Determine the (X, Y) coordinate at the center of the cell enclosing the given text.  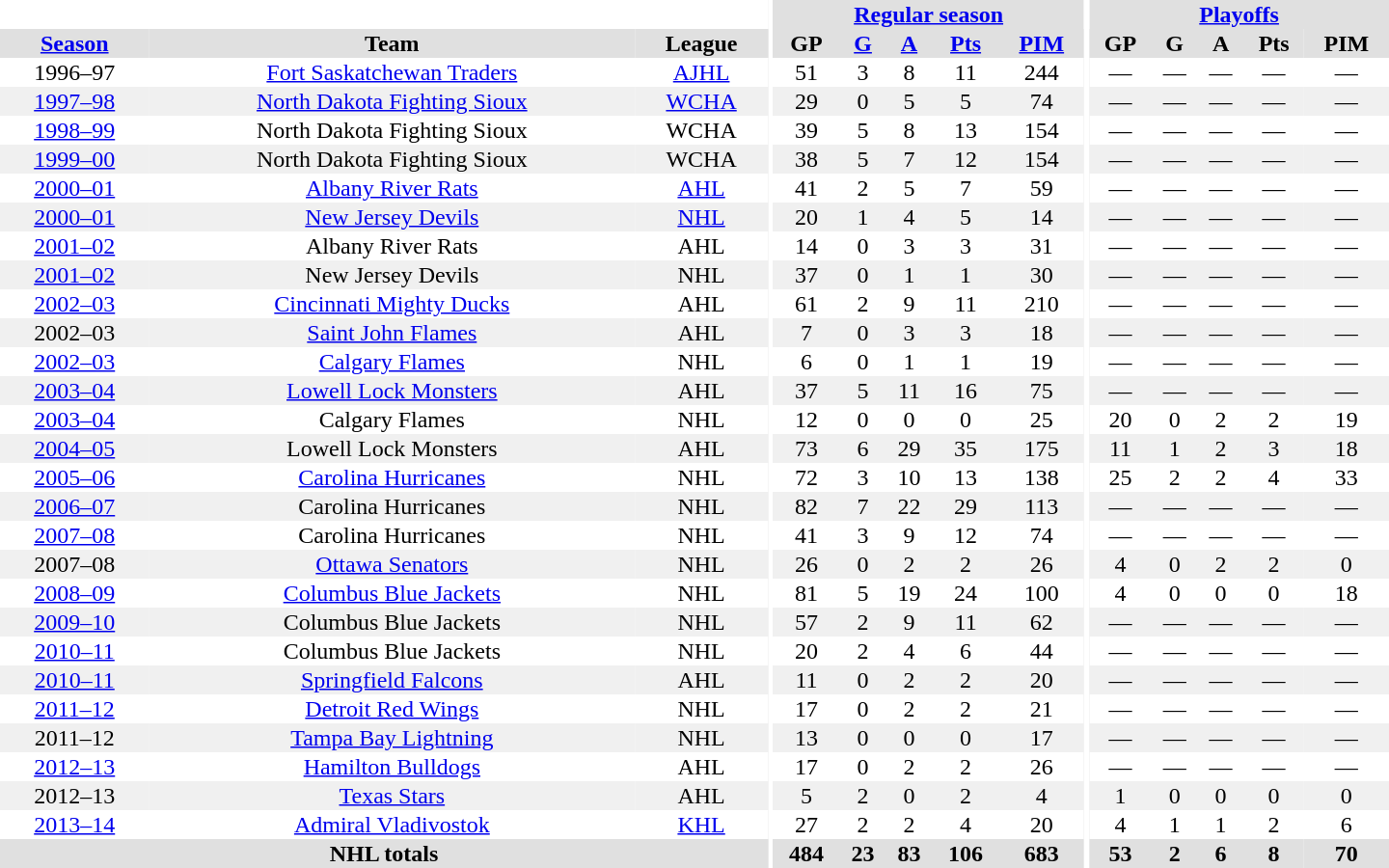
75 (1042, 391)
22 (910, 506)
138 (1042, 477)
Tampa Bay Lightning (392, 738)
24 (965, 593)
33 (1347, 477)
League (701, 43)
244 (1042, 72)
Regular season (928, 14)
53 (1120, 854)
70 (1347, 854)
Team (392, 43)
82 (806, 506)
72 (806, 477)
27 (806, 825)
Cincinnati Mighty Ducks (392, 304)
113 (1042, 506)
100 (1042, 593)
Detroit Red Wings (392, 709)
Playoffs (1239, 14)
210 (1042, 304)
21 (1042, 709)
484 (806, 854)
Saint John Flames (392, 333)
Ottawa Senators (392, 564)
16 (965, 391)
61 (806, 304)
10 (910, 477)
683 (1042, 854)
2008–09 (74, 593)
57 (806, 622)
2005–06 (74, 477)
59 (1042, 188)
Hamilton Bulldogs (392, 767)
83 (910, 854)
1997–98 (74, 101)
1998–99 (74, 130)
39 (806, 130)
31 (1042, 246)
62 (1042, 622)
73 (806, 448)
44 (1042, 651)
51 (806, 72)
35 (965, 448)
175 (1042, 448)
Season (74, 43)
2013–14 (74, 825)
2004–05 (74, 448)
Springfield Falcons (392, 680)
2006–07 (74, 506)
AJHL (701, 72)
81 (806, 593)
Texas Stars (392, 796)
1999–00 (74, 159)
23 (863, 854)
KHL (701, 825)
NHL totals (384, 854)
38 (806, 159)
1996–97 (74, 72)
Fort Saskatchewan Traders (392, 72)
2009–10 (74, 622)
30 (1042, 275)
Admiral Vladivostok (392, 825)
106 (965, 854)
